From the cell containing the given text, extract its center point as [x, y] coordinate. 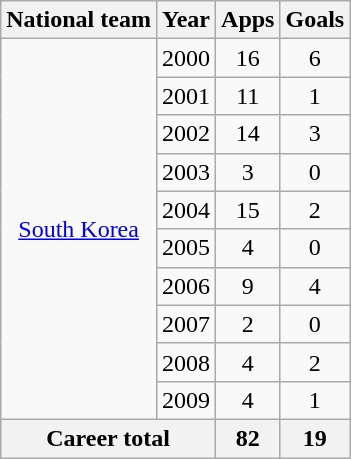
Goals [315, 20]
2009 [186, 400]
2007 [186, 324]
2002 [186, 134]
6 [315, 58]
Year [186, 20]
2003 [186, 172]
16 [248, 58]
2006 [186, 286]
15 [248, 210]
Apps [248, 20]
2004 [186, 210]
2001 [186, 96]
14 [248, 134]
82 [248, 438]
South Korea [79, 230]
2000 [186, 58]
19 [315, 438]
11 [248, 96]
2008 [186, 362]
Career total [108, 438]
9 [248, 286]
2005 [186, 248]
National team [79, 20]
